For the text-containing cell, return its midpoint in (X, Y) coordinate format. 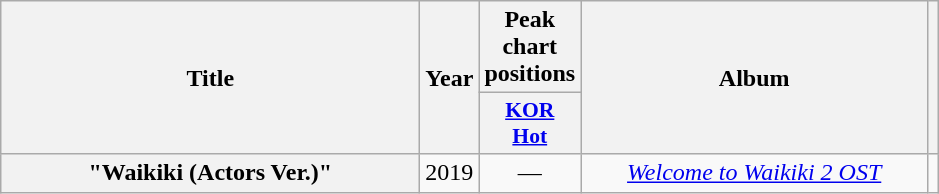
KOR Hot (530, 124)
Welcome to Waikiki 2 OST (754, 173)
— (530, 173)
Title (210, 78)
Year (450, 78)
Peak chartpositions (530, 47)
2019 (450, 173)
"Waikiki (Actors Ver.)" (210, 173)
Album (754, 78)
